Find where the given text appears and provide that cell's center as [X, Y] coordinate. 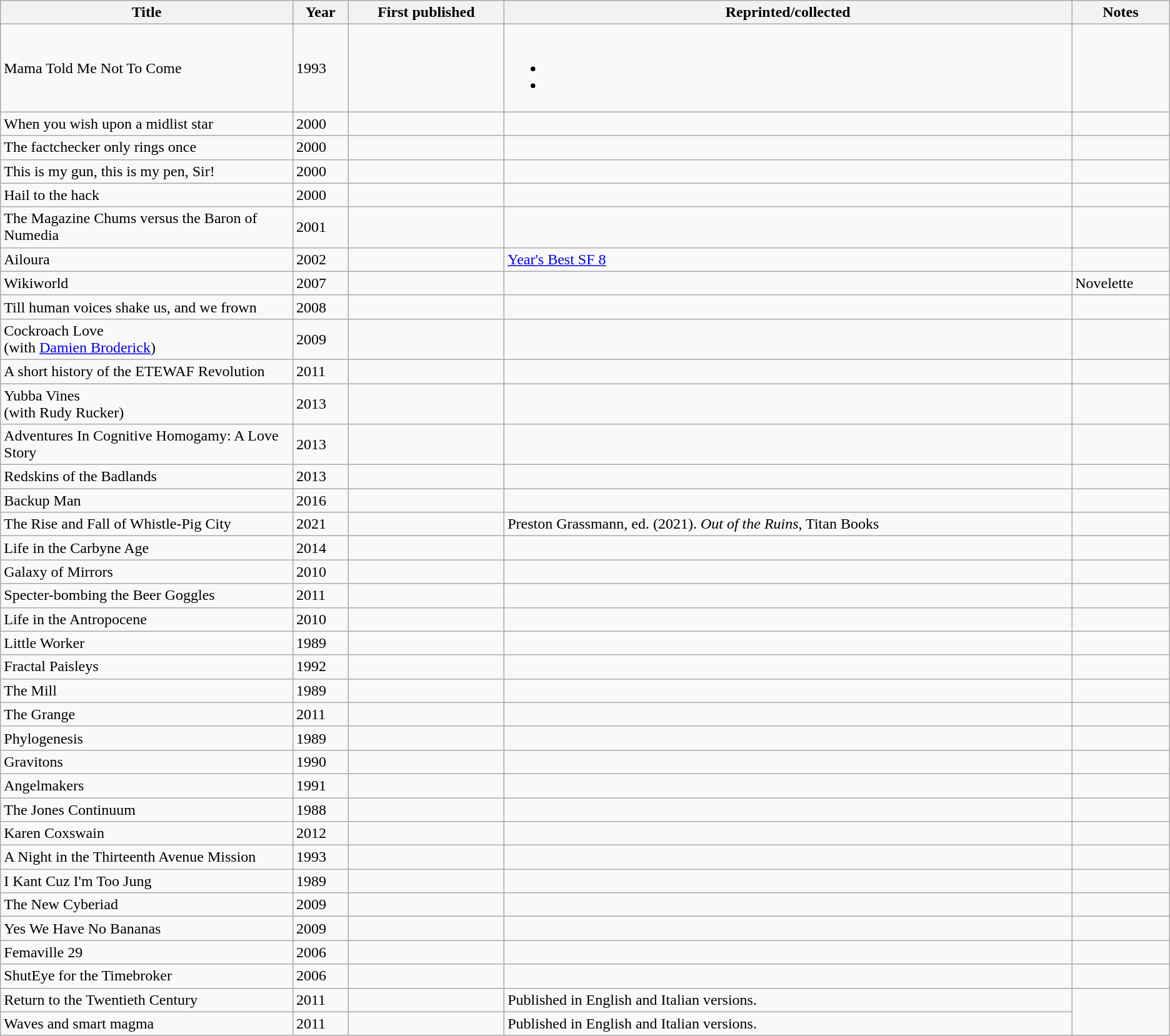
Reprinted/collected [788, 12]
The New Cyberiad [147, 905]
The factchecker only rings once [147, 147]
Yes We Have No Bananas [147, 929]
2008 [320, 307]
Femaville 29 [147, 952]
2016 [320, 501]
Galaxy of Mirrors [147, 572]
2007 [320, 283]
Life in the Antropocene [147, 619]
The Mill [147, 690]
This is my gun, this is my pen, Sir! [147, 171]
A short history of the ETEWAF Revolution [147, 371]
Specter-bombing the Beer Goggles [147, 595]
Gravitons [147, 762]
Angelmakers [147, 785]
2002 [320, 259]
The Magazine Chums versus the Baron of Numedia [147, 227]
2001 [320, 227]
The Rise and Fall of Whistle-Pig City [147, 524]
Hail to the hack [147, 195]
The Grange [147, 714]
Phylogenesis [147, 738]
Novelette [1121, 283]
Little Worker [147, 643]
I Kant Cuz I'm Too Jung [147, 881]
Karen Coxswain [147, 834]
Adventures In Cognitive Homogamy: A Love Story [147, 445]
Notes [1121, 12]
Cockroach Love(with Damien Broderick) [147, 339]
First published [426, 12]
Year's Best SF 8 [788, 259]
Mama Told Me Not To Come [147, 68]
Waves and smart magma [147, 1024]
Backup Man [147, 501]
When you wish upon a midlist star [147, 124]
2014 [320, 548]
Fractal Paisleys [147, 667]
1992 [320, 667]
Return to the Twentieth Century [147, 1000]
ShutEye for the Timebroker [147, 976]
Life in the Carbyne Age [147, 548]
A Night in the Thirteenth Avenue Mission [147, 857]
Title [147, 12]
Till human voices shake us, and we frown [147, 307]
1990 [320, 762]
2012 [320, 834]
1991 [320, 785]
Preston Grassmann, ed. (2021). Out of the Ruins, Titan Books [788, 524]
Year [320, 12]
2021 [320, 524]
The Jones Continuum [147, 809]
Redskins of the Badlands [147, 477]
Wikiworld [147, 283]
Ailoura [147, 259]
1988 [320, 809]
Yubba Vines(with Rudy Rucker) [147, 404]
